From the cell containing the given text, extract its center point as (x, y) coordinate. 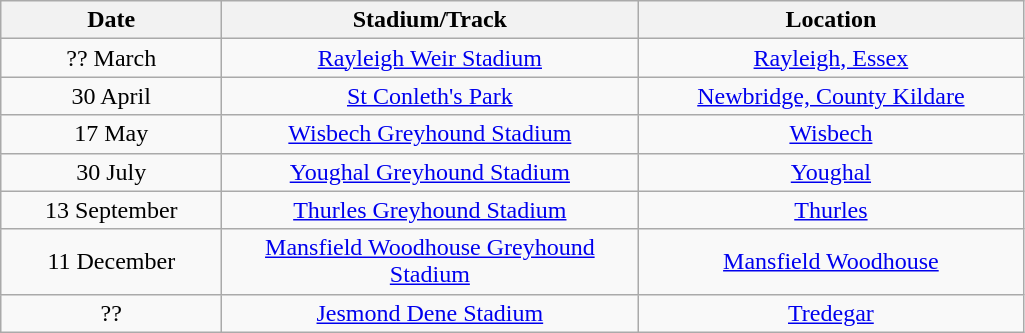
Thurles Greyhound Stadium (430, 210)
Jesmond Dene Stadium (430, 313)
Rayleigh Weir Stadium (430, 58)
Thurles (831, 210)
Newbridge, County Kildare (831, 96)
Location (831, 20)
?? March (112, 58)
30 July (112, 172)
Wisbech Greyhound Stadium (430, 134)
Wisbech (831, 134)
?? (112, 313)
Mansfield Woodhouse (831, 262)
Date (112, 20)
30 April (112, 96)
Stadium/Track (430, 20)
11 December (112, 262)
Rayleigh, Essex (831, 58)
17 May (112, 134)
Youghal Greyhound Stadium (430, 172)
Mansfield Woodhouse Greyhound Stadium (430, 262)
Tredegar (831, 313)
Youghal (831, 172)
13 September (112, 210)
St Conleth's Park (430, 96)
